Output the (X, Y) coordinate of the center of the cell containing the given text.  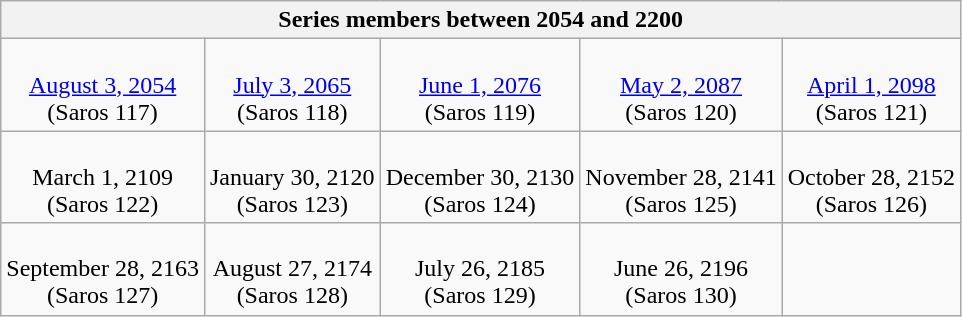
May 2, 2087(Saros 120) (681, 85)
January 30, 2120(Saros 123) (292, 177)
August 3, 2054(Saros 117) (103, 85)
September 28, 2163(Saros 127) (103, 269)
August 27, 2174(Saros 128) (292, 269)
July 26, 2185(Saros 129) (480, 269)
November 28, 2141(Saros 125) (681, 177)
October 28, 2152(Saros 126) (871, 177)
March 1, 2109(Saros 122) (103, 177)
June 26, 2196(Saros 130) (681, 269)
April 1, 2098(Saros 121) (871, 85)
June 1, 2076(Saros 119) (480, 85)
Series members between 2054 and 2200 (481, 20)
December 30, 2130(Saros 124) (480, 177)
July 3, 2065(Saros 118) (292, 85)
